Detect which cell encompasses the target text, then output its [x, y] center coordinate. 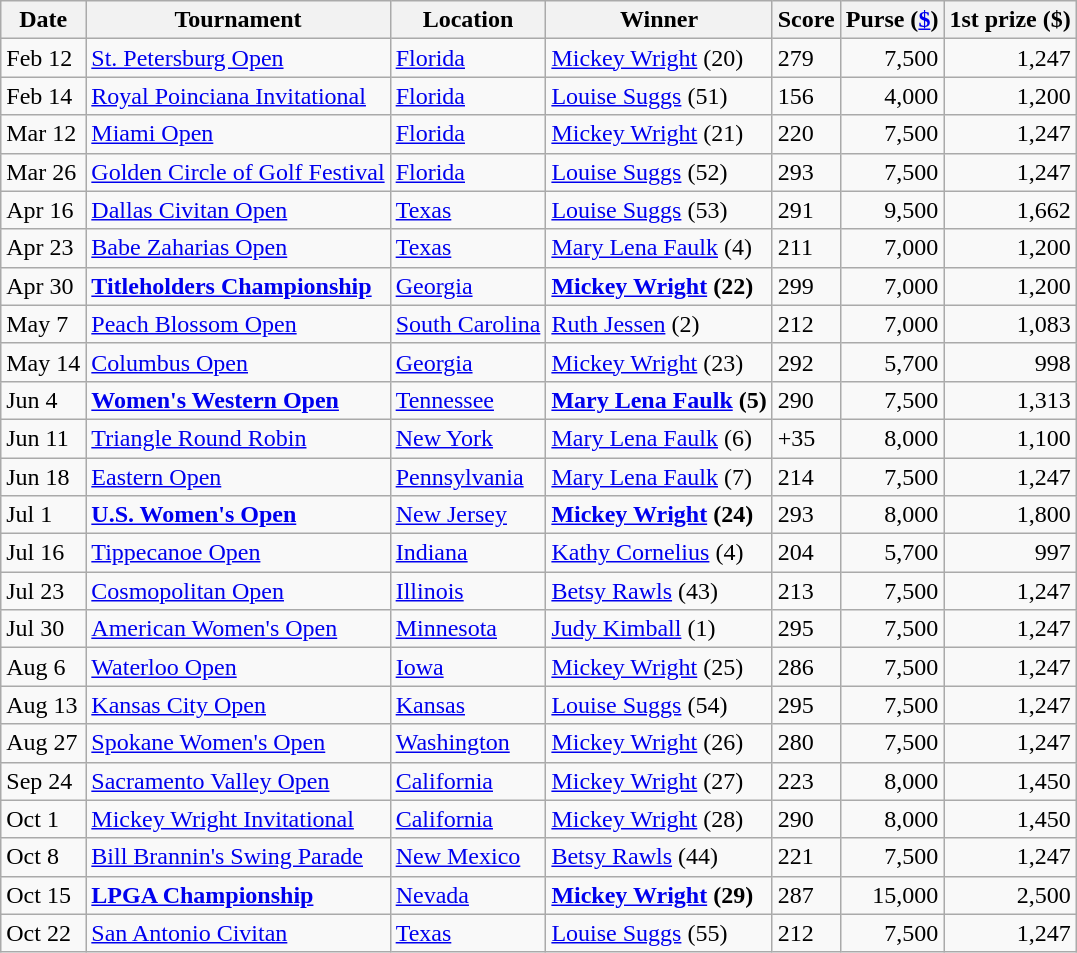
Cosmopolitan Open [238, 591]
280 [806, 743]
Mary Lena Faulk (6) [659, 438]
286 [806, 667]
Eastern Open [238, 477]
Women's Western Open [238, 400]
LPGA Championship [238, 895]
Mar 26 [44, 172]
Oct 22 [44, 933]
1,083 [1010, 324]
299 [806, 286]
Illinois [468, 591]
Mickey Wright (23) [659, 362]
American Women's Open [238, 629]
Jul 16 [44, 553]
Sacramento Valley Open [238, 781]
South Carolina [468, 324]
Winner [659, 20]
Oct 8 [44, 857]
223 [806, 781]
Apr 23 [44, 248]
Washington [468, 743]
Kansas City Open [238, 705]
204 [806, 553]
1,100 [1010, 438]
156 [806, 96]
15,000 [892, 895]
Aug 13 [44, 705]
Miami Open [238, 134]
Kansas [468, 705]
Mary Lena Faulk (7) [659, 477]
Mickey Wright (21) [659, 134]
San Antonio Civitan [238, 933]
Louise Suggs (54) [659, 705]
213 [806, 591]
Mickey Wright (28) [659, 819]
214 [806, 477]
Babe Zaharias Open [238, 248]
Apr 16 [44, 210]
Mar 12 [44, 134]
1,313 [1010, 400]
9,500 [892, 210]
Jun 18 [44, 477]
Minnesota [468, 629]
Aug 6 [44, 667]
211 [806, 248]
Spokane Women's Open [238, 743]
Tournament [238, 20]
Pennsylvania [468, 477]
Aug 27 [44, 743]
New Jersey [468, 515]
Location [468, 20]
Louise Suggs (53) [659, 210]
Mickey Wright (29) [659, 895]
Jul 23 [44, 591]
Jun 11 [44, 438]
Ruth Jessen (2) [659, 324]
New Mexico [468, 857]
221 [806, 857]
May 7 [44, 324]
Peach Blossom Open [238, 324]
Indiana [468, 553]
Mickey Wright (22) [659, 286]
New York [468, 438]
Louise Suggs (55) [659, 933]
Date [44, 20]
St. Petersburg Open [238, 58]
Judy Kimball (1) [659, 629]
May 14 [44, 362]
Mickey Wright Invitational [238, 819]
Louise Suggs (51) [659, 96]
Mary Lena Faulk (4) [659, 248]
Jul 30 [44, 629]
Columbus Open [238, 362]
Mickey Wright (26) [659, 743]
Jul 1 [44, 515]
Mickey Wright (24) [659, 515]
Mickey Wright (27) [659, 781]
Mickey Wright (20) [659, 58]
Feb 12 [44, 58]
Titleholders Championship [238, 286]
Triangle Round Robin [238, 438]
Dallas Civitan Open [238, 210]
279 [806, 58]
Tennessee [468, 400]
Kathy Cornelius (4) [659, 553]
Betsy Rawls (43) [659, 591]
Bill Brannin's Swing Parade [238, 857]
1,800 [1010, 515]
Mary Lena Faulk (5) [659, 400]
Purse ($) [892, 20]
Waterloo Open [238, 667]
Golden Circle of Golf Festival [238, 172]
220 [806, 134]
998 [1010, 362]
+35 [806, 438]
Iowa [468, 667]
1,662 [1010, 210]
1st prize ($) [1010, 20]
Mickey Wright (25) [659, 667]
Royal Poinciana Invitational [238, 96]
Sep 24 [44, 781]
Feb 14 [44, 96]
U.S. Women's Open [238, 515]
Oct 15 [44, 895]
287 [806, 895]
Apr 30 [44, 286]
291 [806, 210]
Jun 4 [44, 400]
292 [806, 362]
Tippecanoe Open [238, 553]
Oct 1 [44, 819]
4,000 [892, 96]
997 [1010, 553]
Betsy Rawls (44) [659, 857]
Nevada [468, 895]
Louise Suggs (52) [659, 172]
2,500 [1010, 895]
Score [806, 20]
